From the cell containing the given text, extract its center point as (x, y) coordinate. 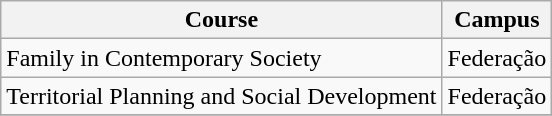
Campus (497, 20)
Territorial Planning and Social Development (222, 96)
Course (222, 20)
Family in Contemporary Society (222, 58)
